Return the [X, Y] coordinate for the center point of the cell that contains the specified text.  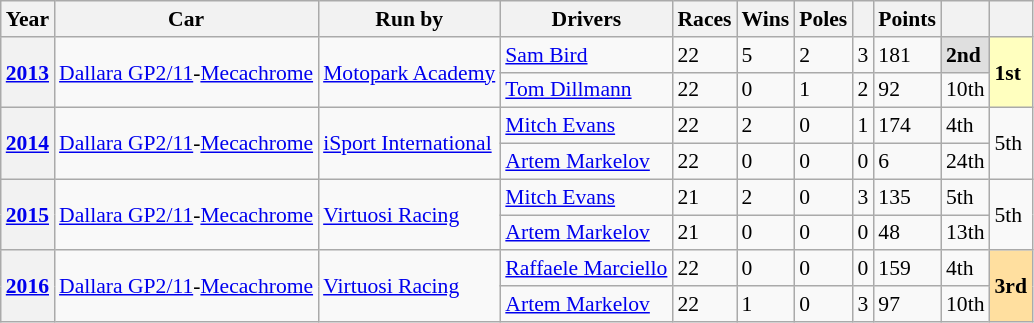
2nd [966, 55]
48 [907, 233]
3rd [1012, 286]
2015 [28, 214]
Raffaele Marciello [586, 269]
13th [966, 233]
Races [704, 19]
Wins [766, 19]
92 [907, 90]
Year [28, 19]
135 [907, 197]
Poles [823, 19]
Run by [409, 19]
Sam Bird [586, 55]
174 [907, 126]
159 [907, 269]
Motopark Academy [409, 72]
24th [966, 162]
2016 [28, 286]
2013 [28, 72]
5 [766, 55]
Car [186, 19]
iSport International [409, 144]
181 [907, 55]
Drivers [586, 19]
6 [907, 162]
Points [907, 19]
97 [907, 304]
1st [1012, 72]
Tom Dillmann [586, 90]
2014 [28, 144]
